Search for the cell housing the specified text and yield its [X, Y] center coordinate. 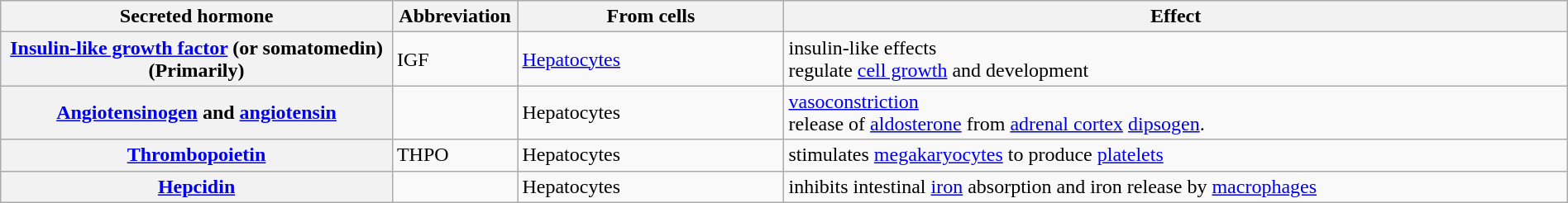
insulin-like effectsregulate cell growth and development [1176, 59]
Abbreviation [455, 17]
vasoconstrictionrelease of aldosterone from adrenal cortex dipsogen. [1176, 112]
Secreted hormone [197, 17]
inhibits intestinal iron absorption and iron release by macrophages [1176, 186]
Angiotensinogen and angiotensin [197, 112]
Hepcidin [197, 186]
Insulin-like growth factor (or somatomedin) (Primarily) [197, 59]
THPO [455, 155]
Effect [1176, 17]
stimulates megakaryocytes to produce platelets [1176, 155]
From cells [651, 17]
Thrombopoietin [197, 155]
IGF [455, 59]
